Pinpoint the cell where the given text exists, returning its [X, Y] midpoint coordinate. 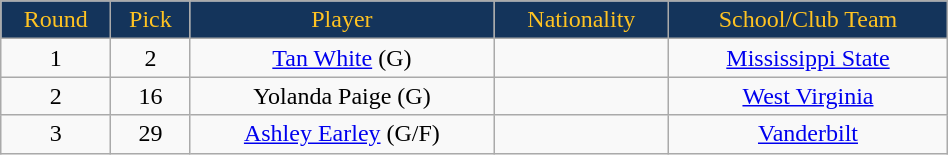
Ashley Earley (G/F) [342, 134]
29 [150, 134]
Yolanda Paige (G) [342, 96]
Tan White (G) [342, 58]
Player [342, 20]
3 [56, 134]
West Virginia [808, 96]
Vanderbilt [808, 134]
1 [56, 58]
16 [150, 96]
Pick [150, 20]
Mississippi State [808, 58]
Round [56, 20]
School/Club Team [808, 20]
Nationality [582, 20]
